Locate the cell with the specified text and output its [x, y] center coordinate. 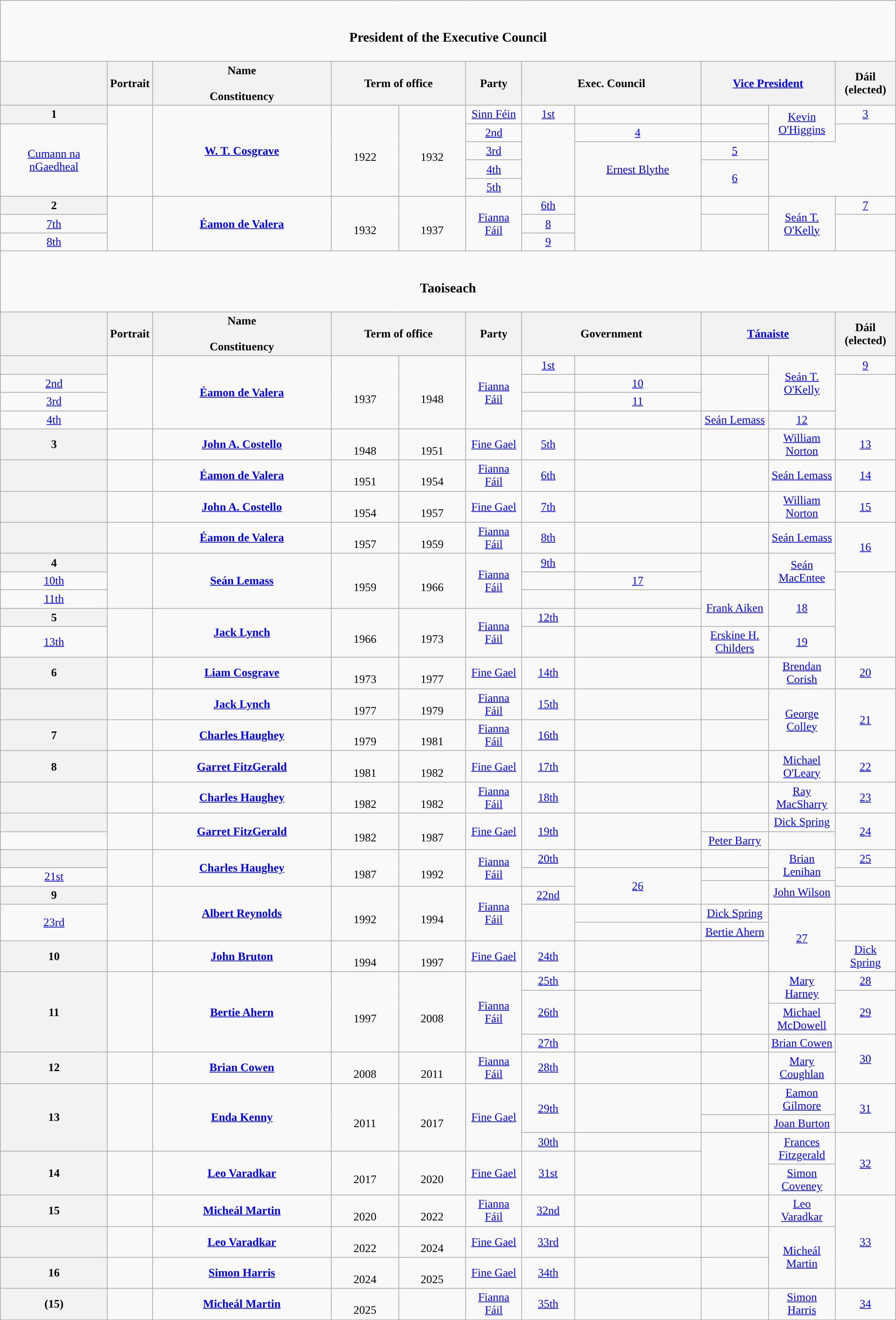
21st [54, 877]
Government [611, 334]
34th [548, 1273]
29th [548, 1108]
32nd [548, 1211]
30th [548, 1142]
Michael McDowell [802, 1018]
28th [548, 1068]
33rd [548, 1242]
18th [548, 797]
14th [548, 673]
22 [865, 767]
27 [802, 938]
23rd [54, 922]
19th [548, 831]
33 [865, 1242]
Frank Aiken [734, 608]
2 [54, 205]
17th [548, 767]
Vice President [768, 83]
21 [865, 720]
Joan Burton [802, 1124]
1 [54, 114]
24th [548, 956]
32 [865, 1164]
(15) [54, 1304]
15th [548, 705]
Peter Barry [734, 840]
34 [865, 1304]
30 [865, 1059]
Simon Coveney [802, 1179]
18 [802, 608]
25 [865, 859]
Eamon Gilmore [802, 1099]
Brendan Corish [802, 673]
26th [548, 1012]
Taoiseach [448, 281]
John Bruton [242, 956]
19 [802, 642]
16th [548, 735]
26 [638, 886]
Sinn Féin [494, 114]
20 [865, 673]
Tánaiste [768, 334]
Frances Fitzgerald [802, 1149]
Michael O'Leary [802, 767]
20th [548, 859]
W. T. Cosgrave [242, 151]
13th [54, 642]
Brian Lenihan [802, 865]
12th [548, 617]
28 [865, 981]
Kevin O'Higgins [802, 123]
President of the Executive Council [448, 31]
23 [865, 797]
Liam Cosgrave [242, 673]
1922 [365, 151]
22nd [548, 895]
Ernest Blythe [638, 169]
17 [638, 581]
Cumann na nGaedheal [54, 160]
35th [548, 1304]
Erskine H. Childers [734, 642]
24 [865, 831]
9th [548, 562]
Albert Reynolds [242, 913]
31st [548, 1173]
Exec. Council [611, 83]
11th [54, 599]
George Colley [802, 720]
10th [54, 581]
31 [865, 1108]
29 [865, 1012]
Ray MacSharry [802, 797]
25th [548, 981]
John Wilson [802, 892]
Mary Coughlan [802, 1068]
Seán MacEntee [802, 571]
Enda Kenny [242, 1117]
27th [548, 1043]
Mary Harney [802, 987]
